Search for the cell housing the specified text and yield its (X, Y) center coordinate. 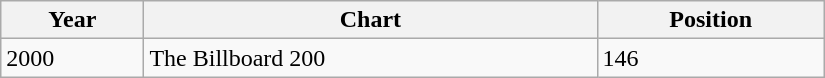
Position (710, 20)
2000 (72, 58)
Year (72, 20)
The Billboard 200 (370, 58)
Chart (370, 20)
146 (710, 58)
